Search for the cell housing the specified text and yield its [x, y] center coordinate. 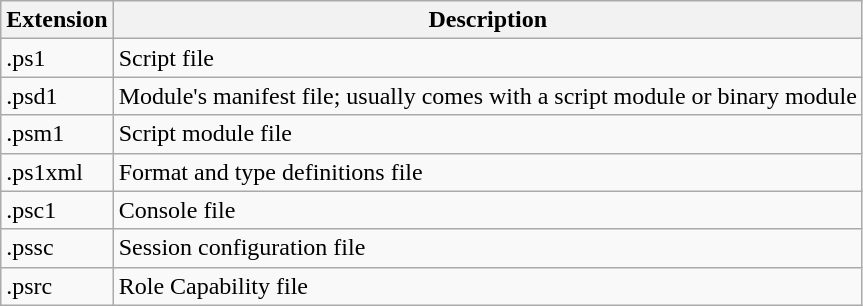
Session configuration file [488, 248]
.psc1 [57, 210]
Format and type definitions file [488, 172]
.pssc [57, 248]
.psd1 [57, 96]
Script file [488, 58]
Console file [488, 210]
Module's manifest file; usually comes with a script module or binary module [488, 96]
Script module file [488, 134]
Role Capability file [488, 286]
Description [488, 20]
.ps1 [57, 58]
.psrc [57, 286]
Extension [57, 20]
.ps1xml [57, 172]
.psm1 [57, 134]
